Search for the cell housing the specified text and yield its [x, y] center coordinate. 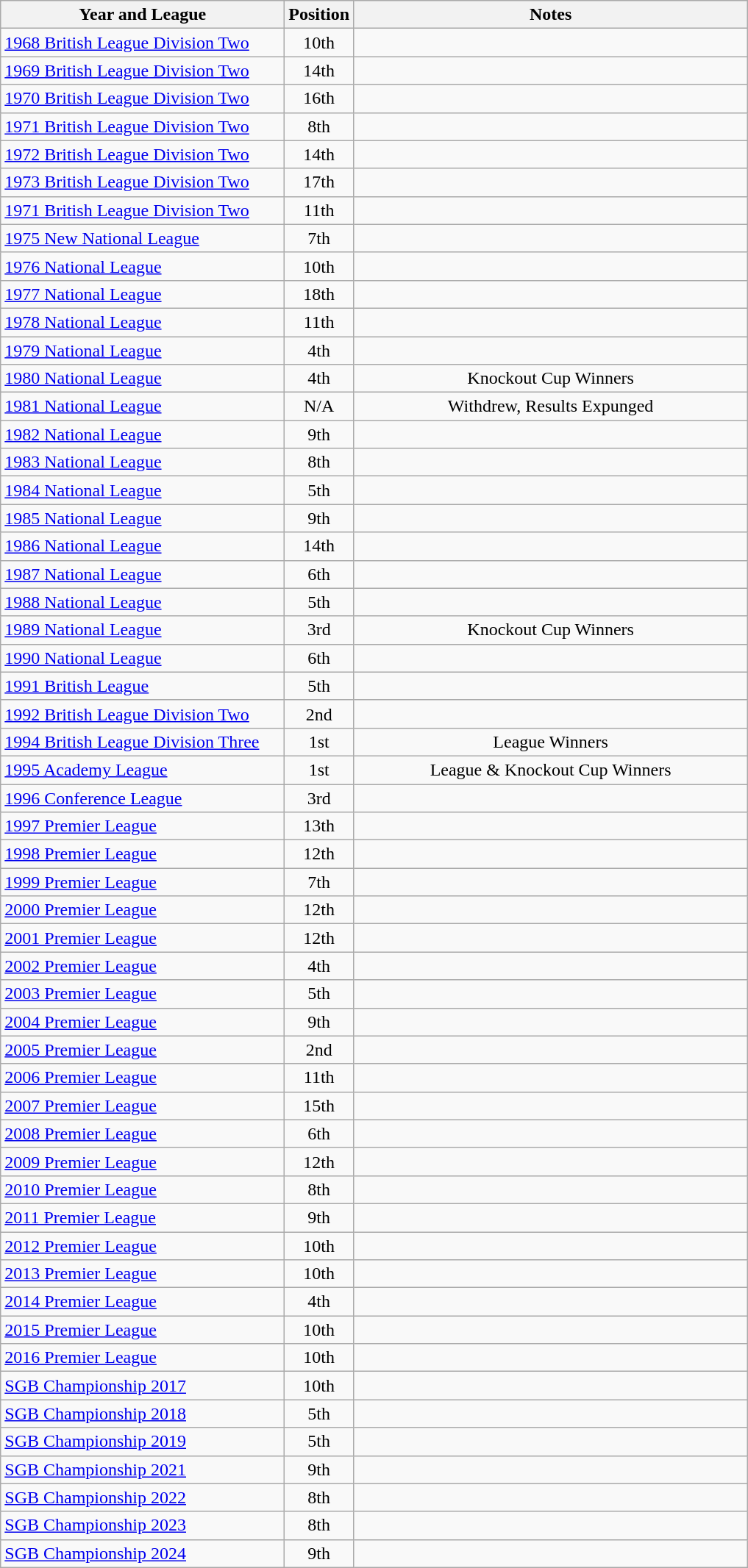
1992 British League Division Two [143, 714]
1996 Conference League [143, 798]
SGB Championship 2021 [143, 1469]
1982 National League [143, 434]
Notes [551, 15]
17th [319, 182]
League Winners [551, 742]
1984 National League [143, 490]
18th [319, 294]
1978 National League [143, 322]
1975 New National League [143, 238]
Position [319, 15]
1977 National League [143, 294]
1990 National League [143, 658]
1972 British League Division Two [143, 154]
2004 Premier League [143, 1022]
1976 National League [143, 266]
2008 Premier League [143, 1134]
2001 Premier League [143, 938]
League & Knockout Cup Winners [551, 770]
2010 Premier League [143, 1189]
2013 Premier League [143, 1274]
1986 National League [143, 546]
2011 Premier League [143, 1217]
1983 National League [143, 462]
2012 Premier League [143, 1246]
N/A [319, 407]
1988 National League [143, 602]
SGB Championship 2019 [143, 1442]
1999 Premier League [143, 882]
1995 Academy League [143, 770]
1973 British League Division Two [143, 182]
2007 Premier League [143, 1106]
2000 Premier League [143, 910]
1991 British League [143, 686]
2002 Premier League [143, 966]
1970 British League Division Two [143, 99]
SGB Championship 2023 [143, 1525]
15th [319, 1106]
SGB Championship 2022 [143, 1497]
Withdrew, Results Expunged [551, 407]
2005 Premier League [143, 1050]
SGB Championship 2024 [143, 1553]
2006 Premier League [143, 1078]
1969 British League Division Two [143, 71]
1980 National League [143, 379]
Year and League [143, 15]
1968 British League Division Two [143, 43]
1987 National League [143, 574]
1981 National League [143, 407]
2016 Premier League [143, 1358]
1979 National League [143, 351]
SGB Championship 2018 [143, 1414]
16th [319, 99]
1989 National League [143, 630]
SGB Championship 2017 [143, 1386]
2003 Premier League [143, 994]
1997 Premier League [143, 826]
2014 Premier League [143, 1302]
2015 Premier League [143, 1330]
13th [319, 826]
1994 British League Division Three [143, 742]
2009 Premier League [143, 1161]
1985 National League [143, 518]
1998 Premier League [143, 854]
